Return (x, y) of the center of cell containing provided text 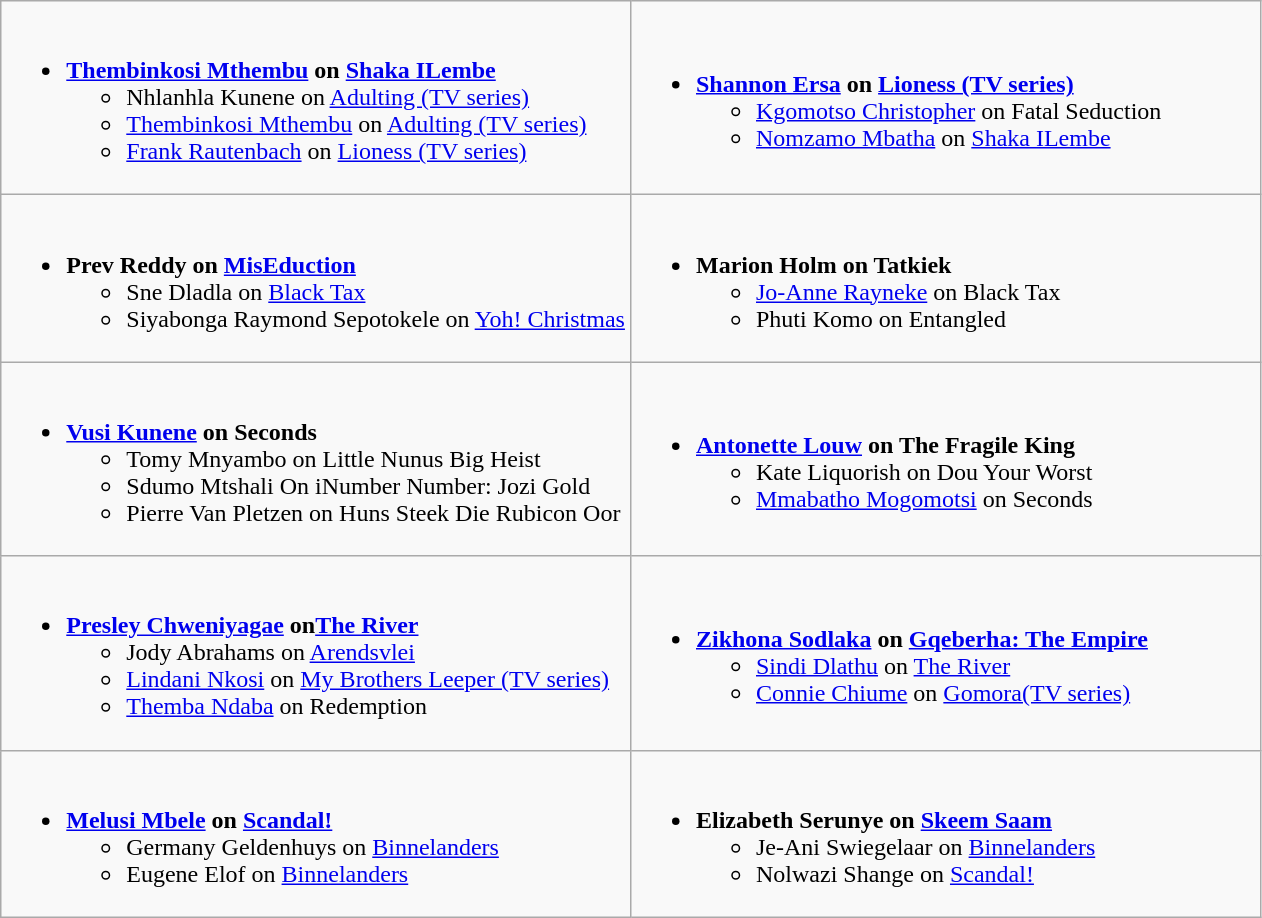
Melusi Mbele on Scandal!Germany Geldenhuys on BinnelandersEugene Elof on Binnelanders (316, 834)
Presley Chweniyagae onThe RiverJody Abrahams on ArendsvleiLindani Nkosi on My Brothers Leeper (TV series)Themba Ndaba on Redemption (316, 653)
Elizabeth Serunye on Skeem SaamJe-Ani Swiegelaar on BinnelandersNolwazi Shange on Scandal! (945, 834)
Antonette Louw on The Fragile KingKate Liquorish on Dou Your WorstMmabatho Mogomotsi on Seconds (945, 459)
Prev Reddy on MisEductionSne Dladla on Black TaxSiyabonga Raymond Sepotokele on Yoh! Christmas (316, 278)
Zikhona Sodlaka on Gqeberha: The EmpireSindi Dlathu on The RiverConnie Chiume on Gomora(TV series) (945, 653)
Marion Holm on Tatkiek Jo-Anne Rayneke on Black TaxPhuti Komo on Entangled (945, 278)
Shannon Ersa on Lioness (TV series)Kgomotso Christopher on Fatal SeductionNomzamo Mbatha on Shaka ILembe (945, 98)
